Detect which cell encompasses the target text, then output its [x, y] center coordinate. 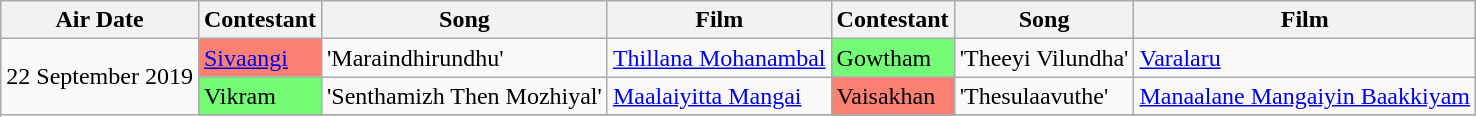
Maalaiyitta Mangai [719, 96]
'Thesulaavuthe' [1044, 96]
'Maraindhirundhu' [465, 58]
Vikram [260, 96]
'Theeyi Vilundha' [1044, 58]
'Senthamizh Then Mozhiyal' [465, 96]
22 September 2019 [100, 77]
Thillana Mohanambal [719, 58]
Air Date [100, 20]
Manaalane Mangaiyin Baakkiyam [1305, 96]
Sivaangi [260, 58]
Gowtham [892, 58]
Varalaru [1305, 58]
Vaisakhan [892, 96]
